Determine the [x, y] coordinate at the center of the cell enclosing the given text.  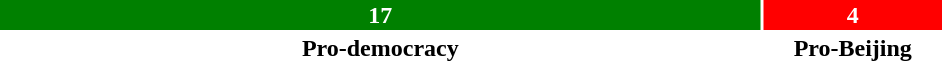
17 [380, 15]
4 [853, 15]
